For the text-containing cell, return its midpoint in (x, y) coordinate format. 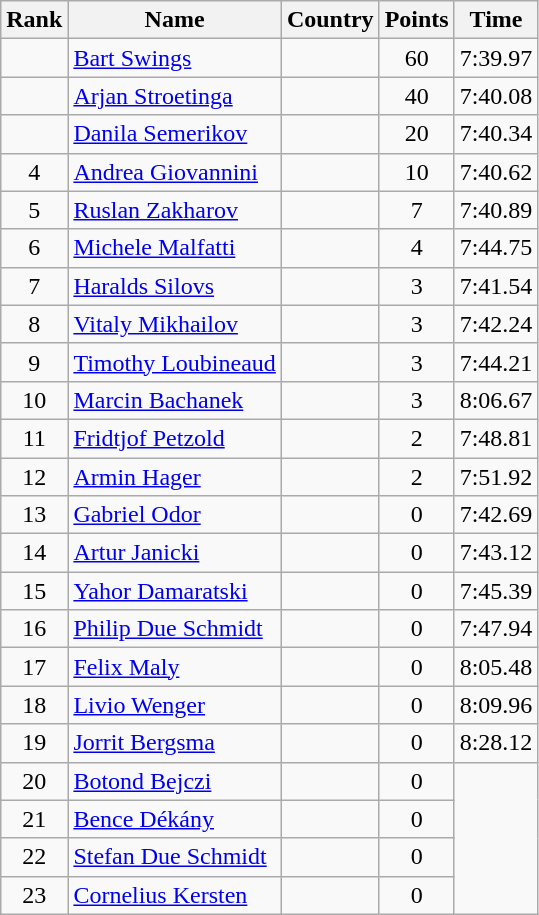
7:43.12 (496, 553)
9 (34, 362)
7:42.69 (496, 515)
7:39.97 (496, 58)
8:09.96 (496, 705)
Points (416, 20)
Rank (34, 20)
Name (175, 20)
7:40.34 (496, 134)
Philip Due Schmidt (175, 629)
Armin Hager (175, 477)
7:40.08 (496, 96)
Bence Dékány (175, 819)
Andrea Giovannini (175, 172)
Danila Semerikov (175, 134)
Vitaly Mikhailov (175, 324)
16 (34, 629)
Felix Maly (175, 667)
7:44.75 (496, 248)
7:44.21 (496, 362)
Livio Wenger (175, 705)
Michele Malfatti (175, 248)
12 (34, 477)
14 (34, 553)
7:41.54 (496, 286)
8:05.48 (496, 667)
7:51.92 (496, 477)
Bart Swings (175, 58)
22 (34, 857)
15 (34, 591)
Cornelius Kersten (175, 895)
7:40.89 (496, 210)
60 (416, 58)
Timothy Loubineaud (175, 362)
Ruslan Zakharov (175, 210)
18 (34, 705)
Haralds Silovs (175, 286)
Artur Janicki (175, 553)
19 (34, 743)
7:40.62 (496, 172)
17 (34, 667)
7:42.24 (496, 324)
7:47.94 (496, 629)
21 (34, 819)
13 (34, 515)
Gabriel Odor (175, 515)
7:45.39 (496, 591)
11 (34, 438)
Botond Bejczi (175, 781)
Arjan Stroetinga (175, 96)
8:28.12 (496, 743)
Time (496, 20)
6 (34, 248)
23 (34, 895)
8 (34, 324)
Fridtjof Petzold (175, 438)
7:48.81 (496, 438)
Marcin Bachanek (175, 400)
Stefan Due Schmidt (175, 857)
Country (330, 20)
Yahor Damaratski (175, 591)
5 (34, 210)
40 (416, 96)
Jorrit Bergsma (175, 743)
8:06.67 (496, 400)
